Return the (X, Y) coordinate for the center point of the cell that contains the specified text.  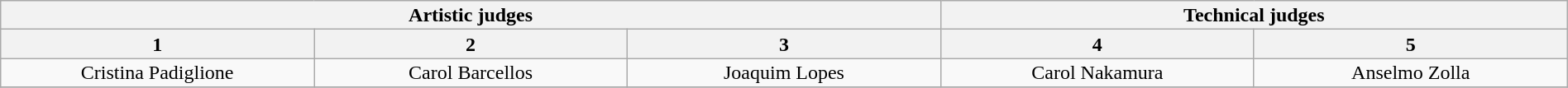
5 (1411, 44)
3 (784, 44)
1 (157, 44)
Artistic judges (471, 15)
Technical judges (1254, 15)
Carol Barcellos (471, 72)
Carol Nakamura (1097, 72)
4 (1097, 44)
2 (471, 44)
Anselmo Zolla (1411, 72)
Joaquim Lopes (784, 72)
Cristina Padiglione (157, 72)
